Locate the cell with the specified text and output its (x, y) center coordinate. 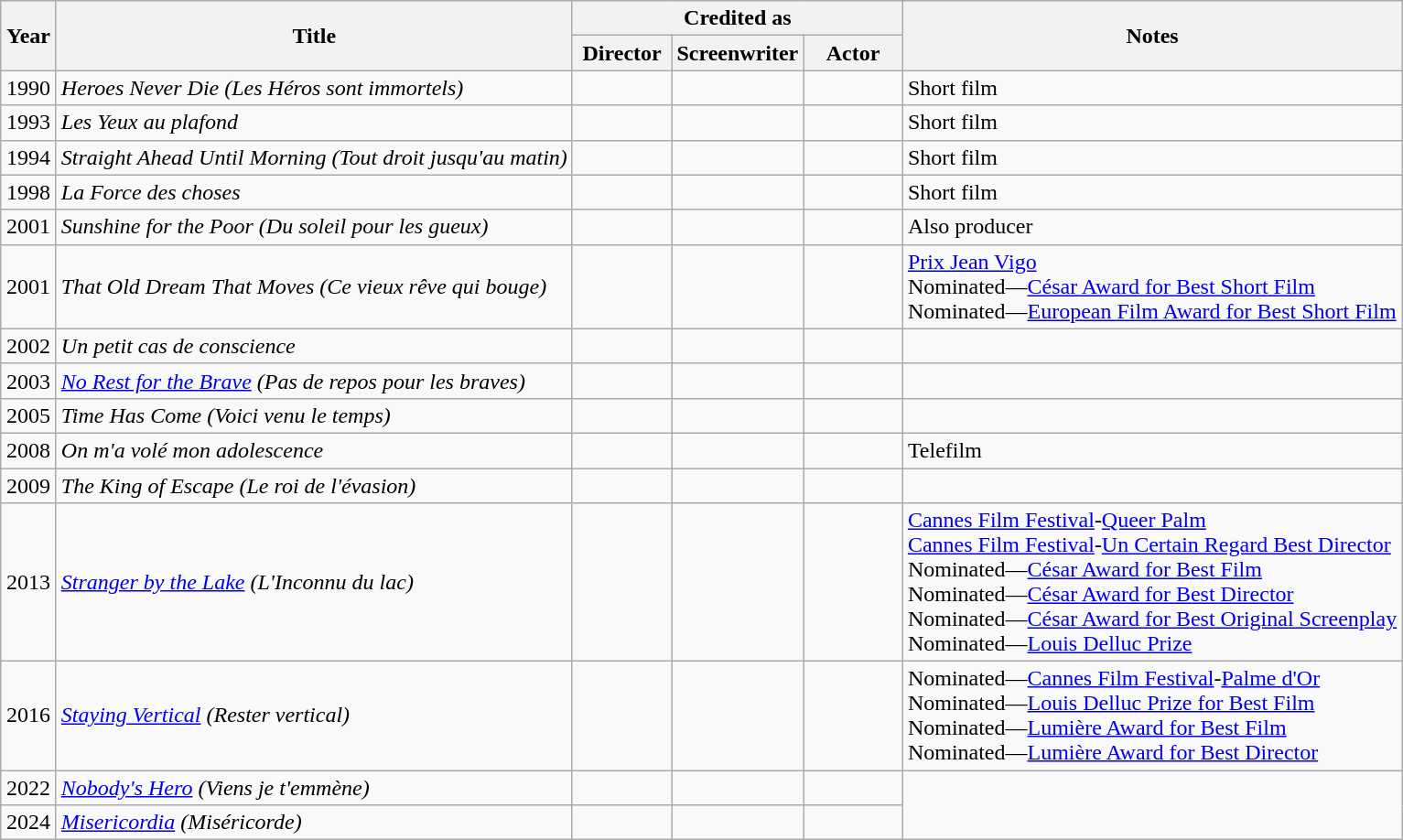
Nobody's Hero (Viens je t'emmène) (314, 788)
Credited as (738, 18)
Les Yeux au plafond (314, 123)
Un petit cas de conscience (314, 346)
2022 (29, 788)
Also producer (1151, 227)
2008 (29, 450)
2003 (29, 381)
Sunshine for the Poor (Du soleil pour les gueux) (314, 227)
2016 (29, 716)
On m'a volé mon adolescence (314, 450)
That Old Dream That Moves (Ce vieux rêve qui bouge) (314, 286)
1993 (29, 123)
Misericordia (Miséricorde) (314, 823)
2013 (29, 582)
Title (314, 36)
1994 (29, 157)
Screenwriter (738, 53)
2009 (29, 486)
Notes (1151, 36)
Heroes Never Die (Les Héros sont immortels) (314, 88)
Actor (853, 53)
Prix Jean VigoNominated—César Award for Best Short FilmNominated—European Film Award for Best Short Film (1151, 286)
2002 (29, 346)
Straight Ahead Until Morning (Tout droit jusqu'au matin) (314, 157)
Time Has Come (Voici venu le temps) (314, 415)
Staying Vertical (Rester vertical) (314, 716)
2024 (29, 823)
The King of Escape (Le roi de l'évasion) (314, 486)
2005 (29, 415)
Telefilm (1151, 450)
Director (622, 53)
1998 (29, 192)
La Force des choses (314, 192)
Stranger by the Lake (L'Inconnu du lac) (314, 582)
Year (29, 36)
1990 (29, 88)
No Rest for the Brave (Pas de repos pour les braves) (314, 381)
